Locate the cell with the specified text and output its [X, Y] center coordinate. 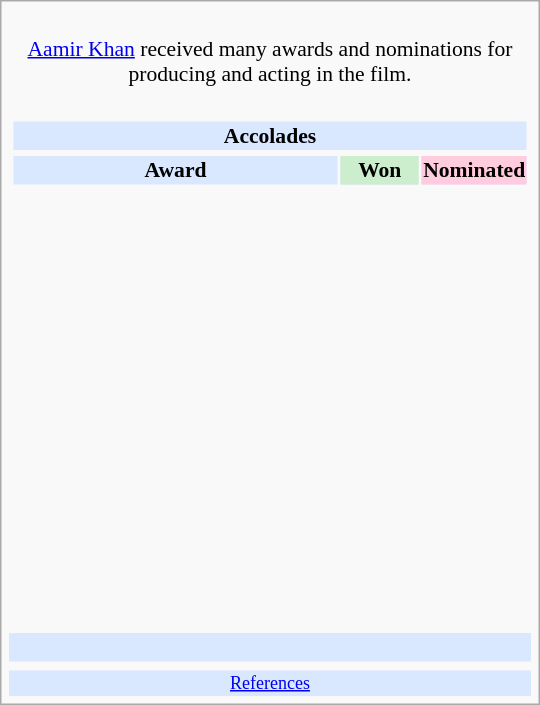
References [270, 683]
Aamir Khan received many awards and nominations for producing and acting in the film. [270, 49]
Accolades Award Won Nominated [270, 360]
Award [175, 170]
Won [380, 170]
Nominated [474, 170]
Accolades [270, 135]
